Search for the cell housing the specified text and yield its (X, Y) center coordinate. 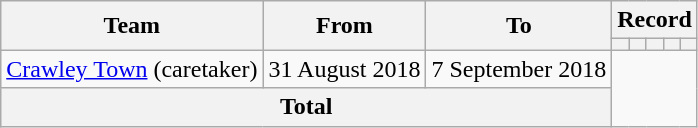
Total (306, 107)
Crawley Town (caretaker) (132, 69)
Team (132, 26)
31 August 2018 (344, 69)
Record (655, 20)
7 September 2018 (519, 69)
From (344, 26)
To (519, 26)
